Provide the [x, y] coordinate of the cell's center where the given text is located.  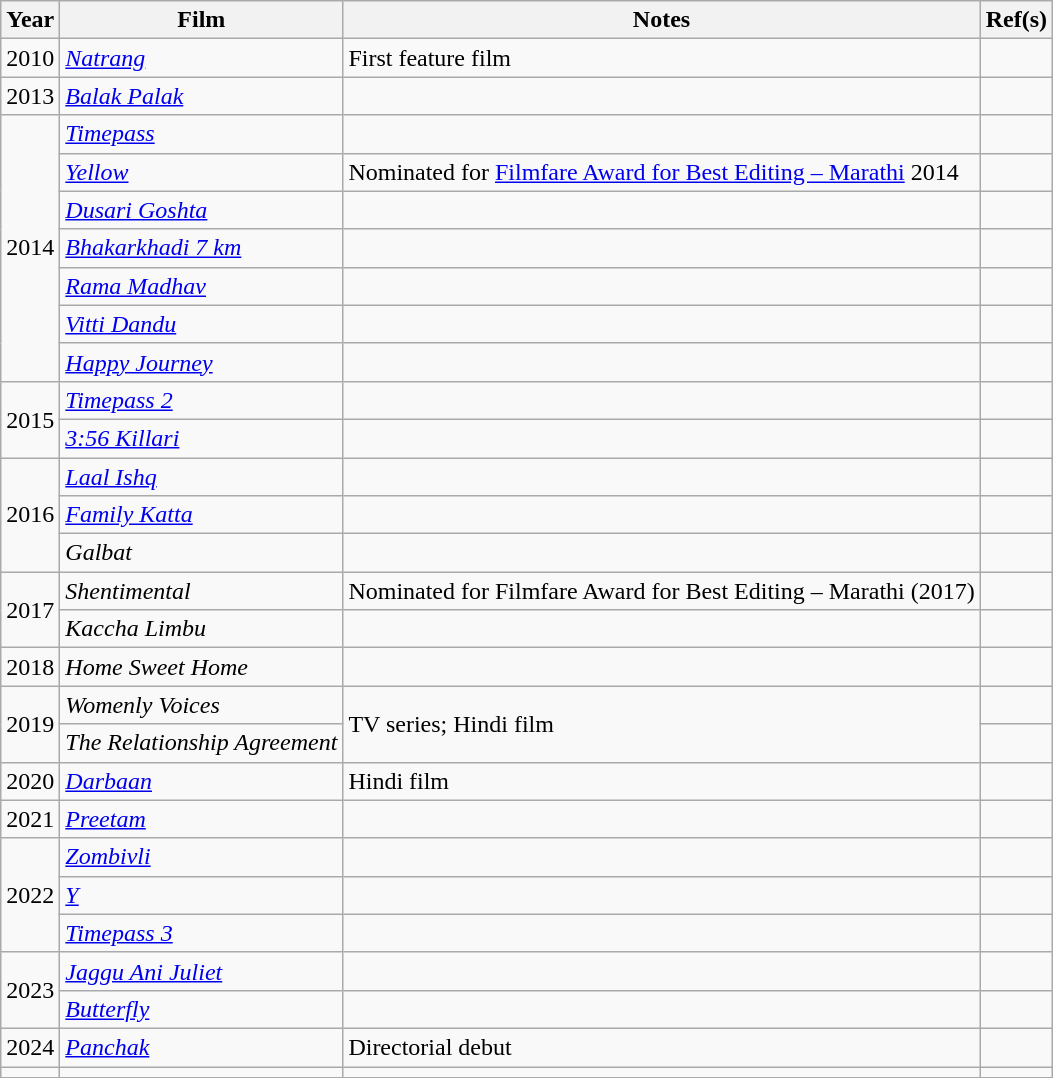
2021 [30, 819]
TV series; Hindi film [662, 724]
2016 [30, 515]
Dusari Goshta [202, 210]
Panchak [202, 1047]
The Relationship Agreement [202, 743]
Darbaan [202, 781]
Directorial debut [662, 1047]
2019 [30, 724]
Natrang [202, 58]
3:56 Killari [202, 438]
Galbat [202, 553]
Kaccha Limbu [202, 629]
Film [202, 20]
Laal Ishq [202, 477]
2018 [30, 667]
Rama Madhav [202, 286]
Family Katta [202, 515]
2013 [30, 96]
Notes [662, 20]
Vitti Dandu [202, 324]
2022 [30, 895]
Timepass 3 [202, 933]
Timepass 2 [202, 400]
2024 [30, 1047]
Bhakarkhadi 7 km [202, 248]
Nominated for Filmfare Award for Best Editing – Marathi 2014 [662, 172]
Yellow [202, 172]
Jaggu Ani Juliet [202, 971]
2015 [30, 419]
Zombivli [202, 857]
Hindi film [662, 781]
Ref(s) [1016, 20]
Womenly Voices [202, 705]
2017 [30, 610]
Nominated for Filmfare Award for Best Editing – Marathi (2017) [662, 591]
2014 [30, 248]
Happy Journey [202, 362]
2010 [30, 58]
Year [30, 20]
Balak Palak [202, 96]
Home Sweet Home [202, 667]
Y [202, 895]
Shentimental [202, 591]
Timepass [202, 134]
2023 [30, 990]
Butterfly [202, 1009]
2020 [30, 781]
Preetam [202, 819]
First feature film [662, 58]
